Capture the cell that displays the provided text and extract its [x, y] central coordinate. 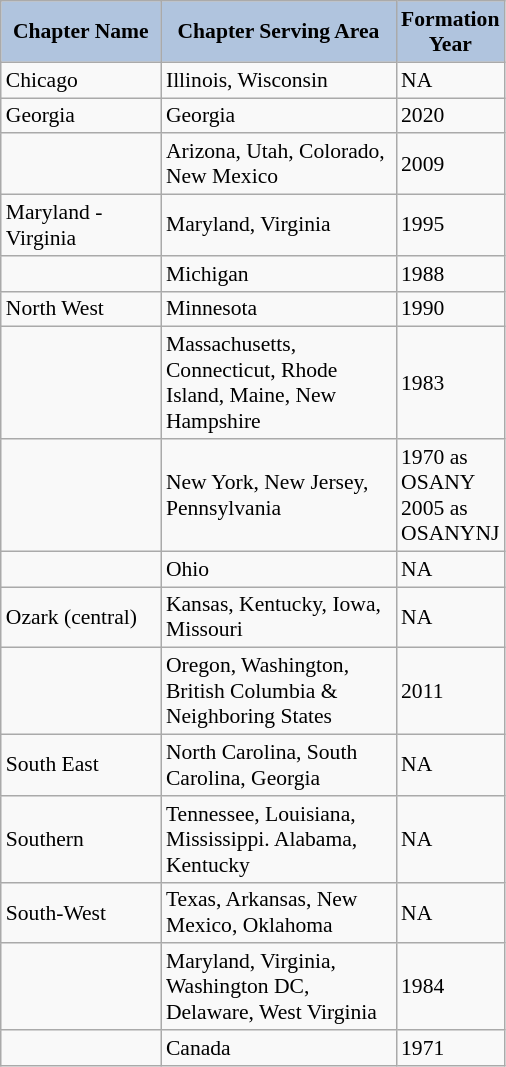
Illinois, Wisconsin [278, 80]
1971 [450, 1048]
1988 [450, 274]
Tennessee, Louisiana, Mississippi. Alabama, Kentucky [278, 840]
2011 [450, 692]
Texas, Arkansas, New Mexico, Oklahoma [278, 912]
1983 [450, 383]
Southern [81, 840]
1984 [450, 988]
Ohio [278, 569]
Minnesota [278, 309]
Kansas, Kentucky, Iowa, Missouri [278, 618]
1995 [450, 226]
Chapter Name [81, 32]
2020 [450, 116]
1970 as OSANY 2005 as OSANYNJ [450, 495]
Maryland, Virginia, Washington DC, Delaware, West Virginia [278, 988]
Oregon, Washington, British Columbia & Neighboring States [278, 692]
2009 [450, 164]
Canada [278, 1048]
Maryland, Virginia [278, 226]
Arizona, Utah, Colorado, New Mexico [278, 164]
South-West [81, 912]
Maryland - Virginia [81, 226]
Chapter Serving Area [278, 32]
Michigan [278, 274]
1990 [450, 309]
New York, New Jersey, Pennsylvania [278, 495]
South East [81, 766]
Formation Year [450, 32]
Chicago [81, 80]
North West [81, 309]
North Carolina, South Carolina, Georgia [278, 766]
Ozark (central) [81, 618]
Massachusetts, Connecticut, Rhode Island, Maine, New Hampshire [278, 383]
